Detect which cell encompasses the target text, then output its [X, Y] center coordinate. 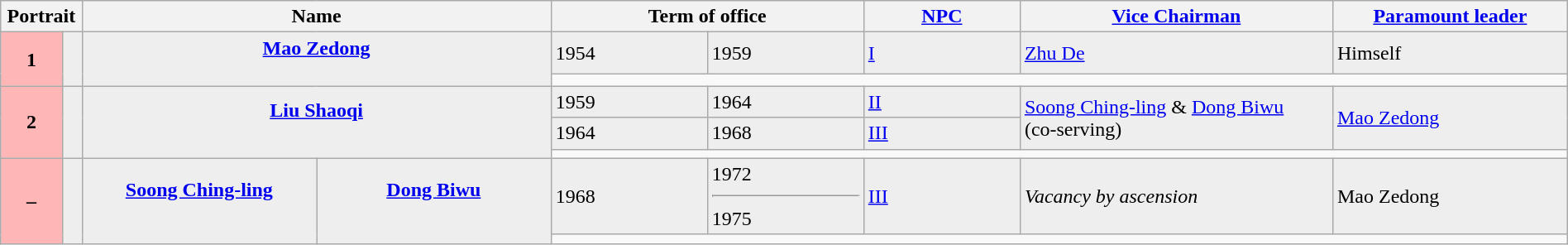
1972 1975 [786, 196]
Vice Chairman [1176, 17]
II [941, 102]
Term of office [707, 17]
Soong Ching-ling [199, 200]
1 [31, 60]
Paramount leader [1450, 17]
Name [316, 17]
– [31, 200]
Soong Ching-ling & Dong Biwu(co-serving) [1176, 118]
Himself [1450, 53]
Portrait [41, 17]
2 [31, 122]
Vacancy by ascension [1176, 196]
NPC [941, 17]
Zhu De [1176, 53]
1954 [629, 53]
I [941, 53]
Liu Shaoqi [316, 122]
Dong Biwu [434, 200]
